Detect which cell encompasses the target text, then output its (x, y) center coordinate. 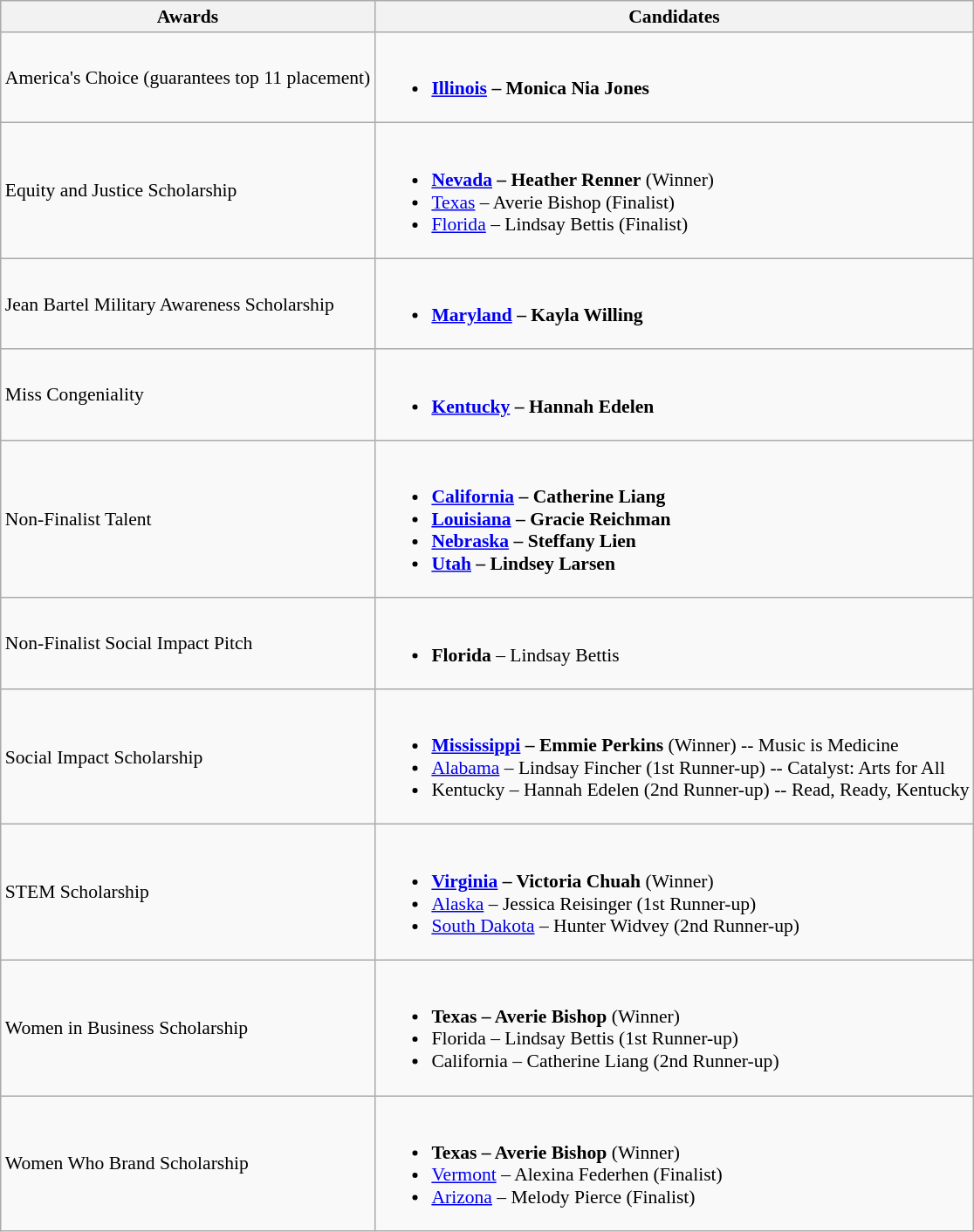
Women Who Brand Scholarship (189, 1164)
Texas – Averie Bishop (Winner)Florida – Lindsay Bettis (1st Runner-up)California – Catherine Liang (2nd Runner-up) (674, 1028)
Texas – Averie Bishop (Winner)Vermont – Alexina Federhen (Finalist)Arizona – Melody Pierce (Finalist) (674, 1164)
Non-Finalist Talent (189, 520)
America's Choice (guarantees top 11 placement) (189, 78)
Kentucky – Hannah Edelen (674, 395)
Florida – Lindsay Bettis (674, 644)
Jean Bartel Military Awareness Scholarship (189, 304)
Nevada – Heather Renner (Winner)Texas – Averie Bishop (Finalist)Florida – Lindsay Bettis (Finalist) (674, 190)
Equity and Justice Scholarship (189, 190)
Maryland – Kayla Willing (674, 304)
Women in Business Scholarship (189, 1028)
Miss Congeniality (189, 395)
Social Impact Scholarship (189, 757)
Awards (189, 17)
Virginia – Victoria Chuah (Winner)Alaska – Jessica Reisinger (1st Runner-up)South Dakota – Hunter Widvey (2nd Runner-up) (674, 892)
STEM Scholarship (189, 892)
Non-Finalist Social Impact Pitch (189, 644)
Illinois – Monica Nia Jones (674, 78)
California – Catherine LiangLouisiana – Gracie ReichmanNebraska – Steffany LienUtah – Lindsey Larsen (674, 520)
Candidates (674, 17)
